Identify which cell holds the provided text, then report its (x, y) central coordinate. 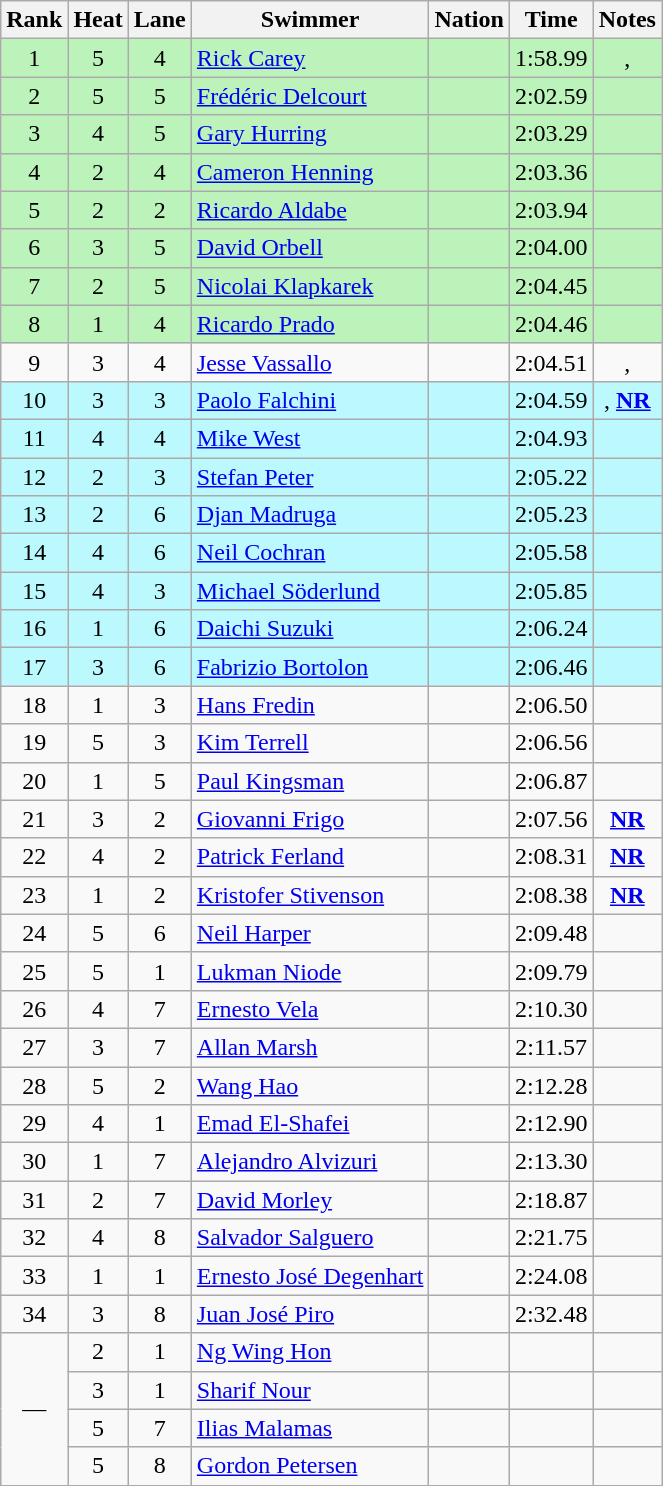
Lukman Niode (310, 971)
27 (34, 1047)
Stefan Peter (310, 477)
2:06.24 (551, 629)
Neil Harper (310, 933)
29 (34, 1124)
Patrick Ferland (310, 857)
2:24.08 (551, 1276)
2:05.85 (551, 591)
Ng Wing Hon (310, 1352)
2:04.46 (551, 324)
25 (34, 971)
34 (34, 1314)
Daichi Suzuki (310, 629)
Mike West (310, 438)
22 (34, 857)
2:03.36 (551, 172)
Kristofer Stivenson (310, 895)
Sharif Nour (310, 1390)
30 (34, 1162)
Alejandro Alvizuri (310, 1162)
2:12.28 (551, 1085)
Allan Marsh (310, 1047)
28 (34, 1085)
17 (34, 667)
Michael Söderlund (310, 591)
26 (34, 1009)
Juan José Piro (310, 1314)
2:02.59 (551, 96)
9 (34, 362)
Salvador Salguero (310, 1238)
1:58.99 (551, 58)
2:04.45 (551, 286)
2:11.57 (551, 1047)
2:03.29 (551, 134)
2:04.59 (551, 400)
19 (34, 743)
11 (34, 438)
Djan Madruga (310, 515)
2:06.56 (551, 743)
Giovanni Frigo (310, 819)
21 (34, 819)
20 (34, 781)
Time (551, 20)
15 (34, 591)
2:18.87 (551, 1200)
14 (34, 553)
Kim Terrell (310, 743)
33 (34, 1276)
2:06.46 (551, 667)
2:08.38 (551, 895)
, NR (627, 400)
13 (34, 515)
Gordon Petersen (310, 1466)
2:05.23 (551, 515)
2:06.50 (551, 705)
16 (34, 629)
Rank (34, 20)
Heat (98, 20)
2:04.00 (551, 248)
Emad El-Shafei (310, 1124)
David Orbell (310, 248)
Hans Fredin (310, 705)
Ilias Malamas (310, 1428)
2:09.48 (551, 933)
2:05.58 (551, 553)
Jesse Vassallo (310, 362)
2:12.90 (551, 1124)
Nicolai Klapkarek (310, 286)
24 (34, 933)
2:04.51 (551, 362)
2:32.48 (551, 1314)
Ernesto Vela (310, 1009)
Cameron Henning (310, 172)
2:05.22 (551, 477)
Lane (160, 20)
Ricardo Prado (310, 324)
Gary Hurring (310, 134)
2:06.87 (551, 781)
2:13.30 (551, 1162)
Paul Kingsman (310, 781)
Nation (469, 20)
Paolo Falchini (310, 400)
23 (34, 895)
2:07.56 (551, 819)
Wang Hao (310, 1085)
Neil Cochran (310, 553)
2:03.94 (551, 210)
18 (34, 705)
Frédéric Delcourt (310, 96)
Notes (627, 20)
David Morley (310, 1200)
32 (34, 1238)
— (34, 1409)
2:04.93 (551, 438)
Fabrizio Bortolon (310, 667)
2:10.30 (551, 1009)
31 (34, 1200)
Ernesto José Degenhart (310, 1276)
Rick Carey (310, 58)
Swimmer (310, 20)
2:21.75 (551, 1238)
12 (34, 477)
2:09.79 (551, 971)
2:08.31 (551, 857)
Ricardo Aldabe (310, 210)
10 (34, 400)
